Find where the given text appears and provide that cell's center as (X, Y) coordinate. 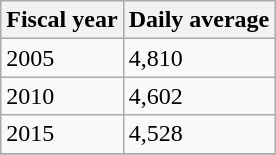
4,602 (199, 96)
2015 (62, 134)
4,810 (199, 58)
Fiscal year (62, 20)
Daily average (199, 20)
2010 (62, 96)
4,528 (199, 134)
2005 (62, 58)
